From the cell containing the given text, extract its center point as [x, y] coordinate. 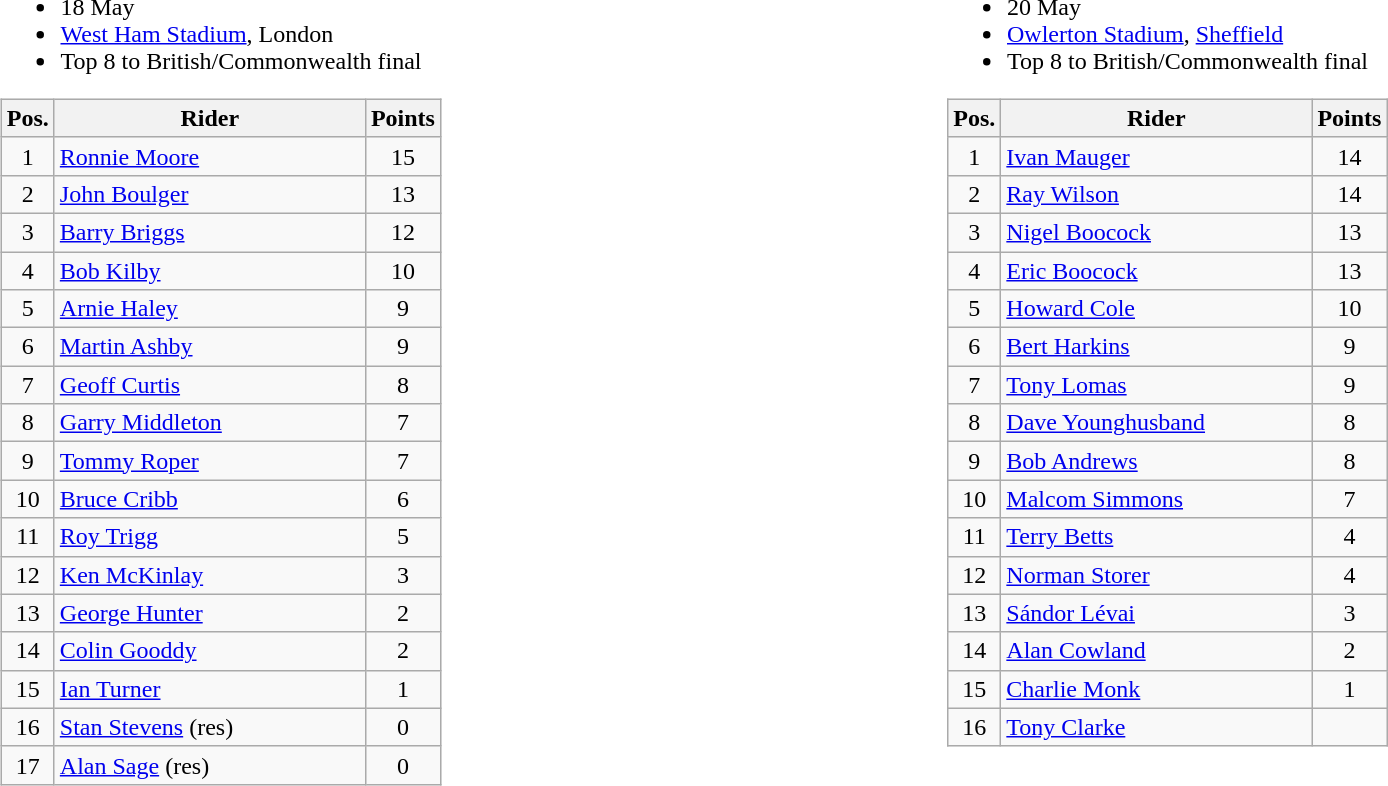
Tony Lomas [1156, 385]
Nigel Boocock [1156, 232]
Ivan Mauger [1156, 156]
George Hunter [210, 613]
Howard Cole [1156, 309]
Bruce Cribb [210, 499]
Tommy Roper [210, 461]
Martin Ashby [210, 347]
Alan Sage (res) [210, 765]
17 [28, 765]
Tony Clarke [1156, 727]
Colin Gooddy [210, 651]
Eric Boocock [1156, 271]
John Boulger [210, 194]
Terry Betts [1156, 537]
Garry Middleton [210, 423]
Sándor Lévai [1156, 613]
Charlie Monk [1156, 689]
Arnie Haley [210, 309]
Malcom Simmons [1156, 499]
Ronnie Moore [210, 156]
Ray Wilson [1156, 194]
Bob Kilby [210, 271]
Stan Stevens (res) [210, 727]
Alan Cowland [1156, 651]
Ken McKinlay [210, 575]
Norman Storer [1156, 575]
Geoff Curtis [210, 385]
Dave Younghusband [1156, 423]
Barry Briggs [210, 232]
Roy Trigg [210, 537]
Bob Andrews [1156, 461]
Ian Turner [210, 689]
Bert Harkins [1156, 347]
